For the text-containing cell, return its midpoint in (x, y) coordinate format. 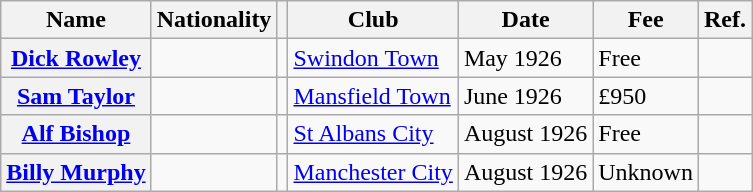
Club (373, 20)
Billy Murphy (76, 172)
Fee (646, 20)
Date (525, 20)
Unknown (646, 172)
£950 (646, 96)
Name (76, 20)
St Albans City (373, 134)
Manchester City (373, 172)
Alf Bishop (76, 134)
June 1926 (525, 96)
Nationality (214, 20)
Sam Taylor (76, 96)
May 1926 (525, 58)
Ref. (724, 20)
Swindon Town (373, 58)
Dick Rowley (76, 58)
Mansfield Town (373, 96)
